Return [X, Y] of the center of cell containing provided text 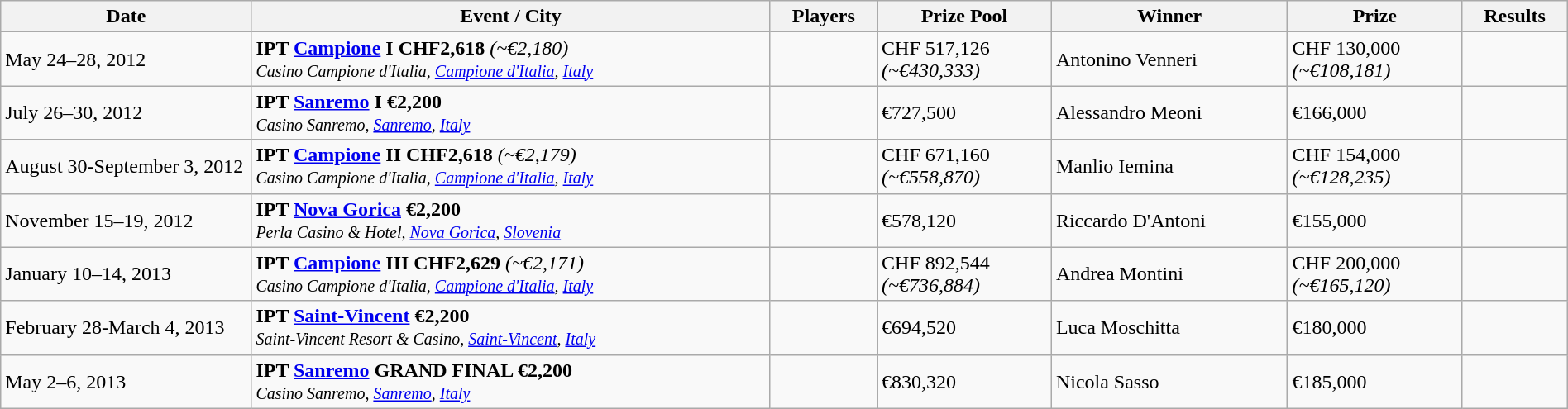
CHF 517,126(~€430,333) [964, 59]
Prize [1374, 17]
July 26–30, 2012 [126, 112]
CHF 892,544(~€736,884) [964, 274]
Riccardo D'Antoni [1169, 220]
€180,000 [1374, 327]
CHF 154,000(~€128,235) [1374, 167]
€727,500 [964, 112]
Luca Moschitta [1169, 327]
Andrea Montini [1169, 274]
Antonino Venneri [1169, 59]
IPT Sanremo I €2,200Casino Sanremo, Sanremo, Italy [511, 112]
Alessandro Meoni [1169, 112]
August 30-September 3, 2012 [126, 167]
CHF 200,000(~€165,120) [1374, 274]
Nicola Sasso [1169, 382]
CHF 130,000(~€108,181) [1374, 59]
Results [1515, 17]
February 28-March 4, 2013 [126, 327]
€830,320 [964, 382]
€155,000 [1374, 220]
IPT Campione III CHF2,629 (~€2,171)Casino Campione d'Italia, Campione d'Italia, Italy [511, 274]
CHF 671,160(~€558,870) [964, 167]
January 10–14, 2013 [126, 274]
Event / City [511, 17]
Date [126, 17]
May 2–6, 2013 [126, 382]
Winner [1169, 17]
Prize Pool [964, 17]
IPT Campione II CHF2,618 (~€2,179)Casino Campione d'Italia, Campione d'Italia, Italy [511, 167]
IPT Saint-Vincent €2,200Saint-Vincent Resort & Casino, Saint-Vincent, Italy [511, 327]
November 15–19, 2012 [126, 220]
Manlio Iemina [1169, 167]
IPT Nova Gorica €2,200Perla Casino & Hotel, Nova Gorica, Slovenia [511, 220]
€185,000 [1374, 382]
Players [824, 17]
IPT Campione I CHF2,618 (~€2,180)Casino Campione d'Italia, Campione d'Italia, Italy [511, 59]
€578,120 [964, 220]
€694,520 [964, 327]
€166,000 [1374, 112]
IPT Sanremo GRAND FINAL €2,200Casino Sanremo, Sanremo, Italy [511, 382]
May 24–28, 2012 [126, 59]
